Find where the given text appears and provide that cell's center as [x, y] coordinate. 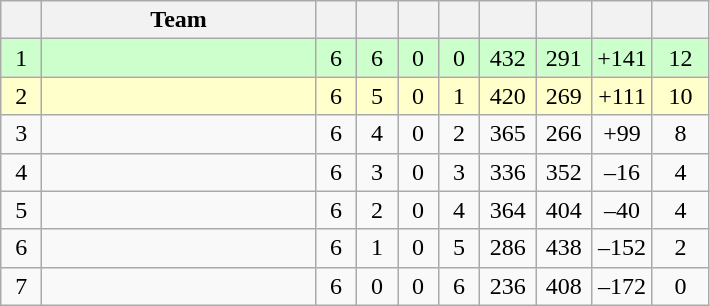
+99 [622, 134]
352 [564, 172]
–152 [622, 248]
+111 [622, 96]
269 [564, 96]
364 [508, 210]
291 [564, 58]
–40 [622, 210]
438 [564, 248]
420 [508, 96]
8 [680, 134]
266 [564, 134]
408 [564, 286]
432 [508, 58]
+141 [622, 58]
–172 [622, 286]
286 [508, 248]
10 [680, 96]
236 [508, 286]
365 [508, 134]
–16 [622, 172]
12 [680, 58]
7 [22, 286]
336 [508, 172]
Team [179, 20]
404 [564, 210]
